Output the (x, y) coordinate of the center of the cell containing the given text.  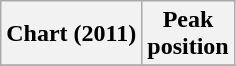
Peakposition (188, 34)
Chart (2011) (72, 34)
